Identify which cell holds the provided text, then report its [X, Y] central coordinate. 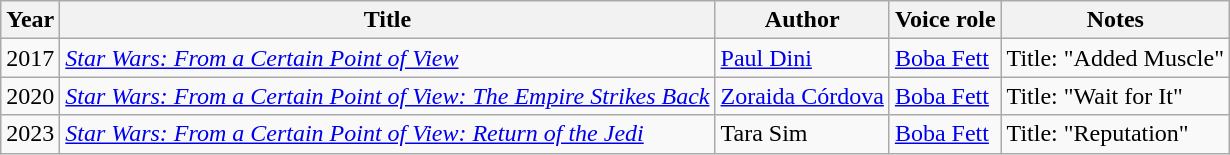
Notes [1115, 20]
Author [802, 20]
2017 [30, 58]
2023 [30, 134]
Title [388, 20]
Zoraida Córdova [802, 96]
Star Wars: From a Certain Point of View: Return of the Jedi [388, 134]
Star Wars: From a Certain Point of View: The Empire Strikes Back [388, 96]
Title: "Added Muscle" [1115, 58]
Paul Dini [802, 58]
Title: "Reputation" [1115, 134]
Star Wars: From a Certain Point of View [388, 58]
Year [30, 20]
2020 [30, 96]
Tara Sim [802, 134]
Title: "Wait for It" [1115, 96]
Voice role [945, 20]
